Pinpoint the cell where the given text exists, returning its (X, Y) midpoint coordinate. 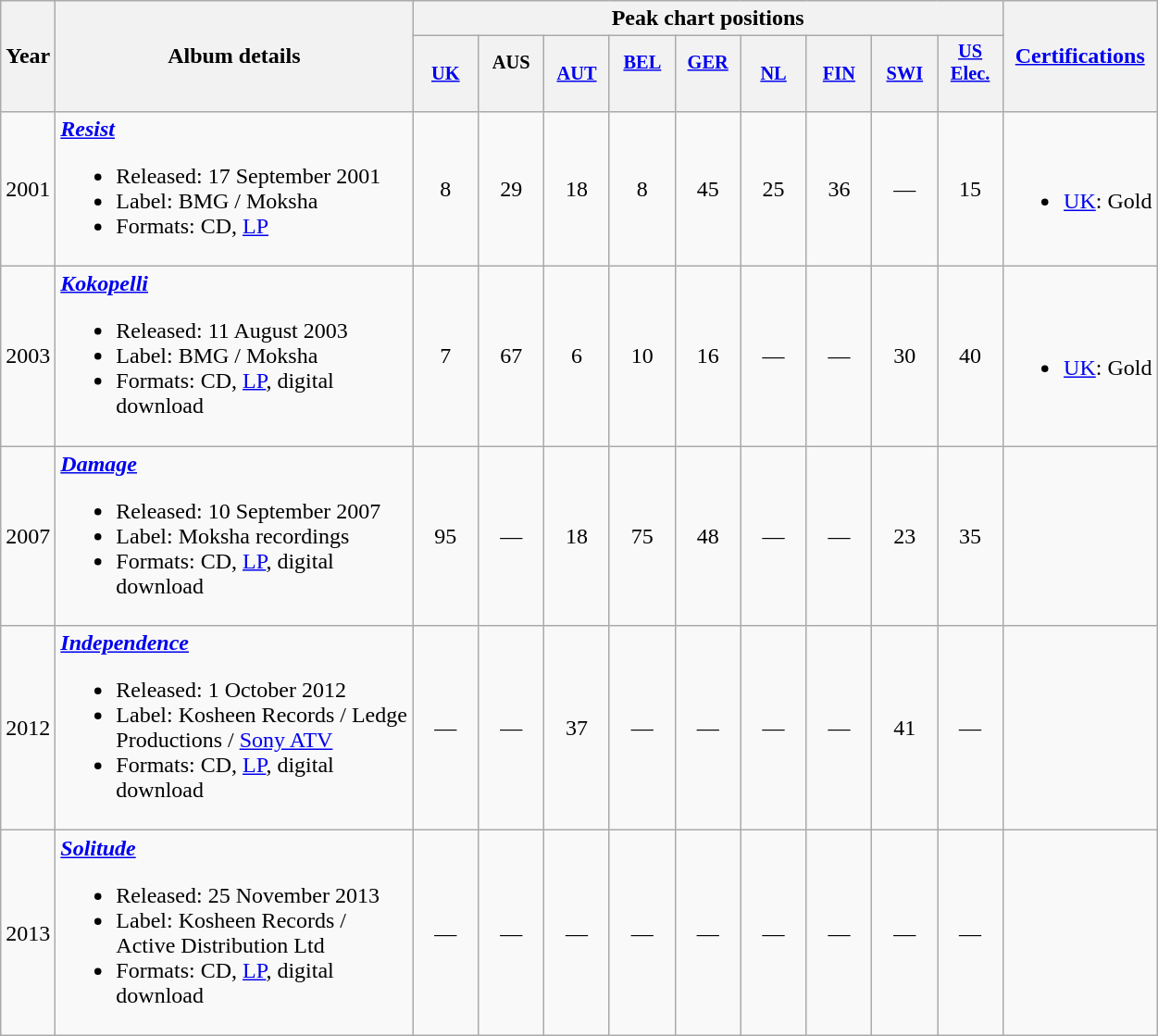
7 (446, 356)
41 (905, 728)
40 (970, 356)
2012 (28, 728)
UK (446, 74)
2007 (28, 536)
SolitudeReleased: 25 November 2013Label: Kosheen Records / Active Distribution LtdFormats: CD, LP, digital download (234, 933)
NL (774, 74)
36 (839, 189)
25 (774, 189)
23 (905, 536)
KokopelliReleased: 11 August 2003Label: BMG / MokshaFormats: CD, LP, digital download (234, 356)
AUT (578, 74)
AUS (511, 74)
2003 (28, 356)
10 (642, 356)
IndependenceReleased: 1 October 2012Label: Kosheen Records / Ledge Productions / Sony ATVFormats: CD, LP, digital download (234, 728)
35 (970, 536)
FIN (839, 74)
16 (707, 356)
37 (578, 728)
SWI (905, 74)
6 (578, 356)
DamageReleased: 10 September 2007Label: Moksha recordingsFormats: CD, LP, digital download (234, 536)
67 (511, 356)
30 (905, 356)
Peak chart positions (708, 19)
75 (642, 536)
95 (446, 536)
Certifications (1080, 56)
2013 (28, 933)
US Elec. (970, 74)
Album details (234, 56)
45 (707, 189)
BEL (642, 74)
2001 (28, 189)
15 (970, 189)
ResistReleased: 17 September 2001Label: BMG / MokshaFormats: CD, LP (234, 189)
29 (511, 189)
Year (28, 56)
GER (707, 74)
48 (707, 536)
